From the cell containing the given text, extract its center point as [X, Y] coordinate. 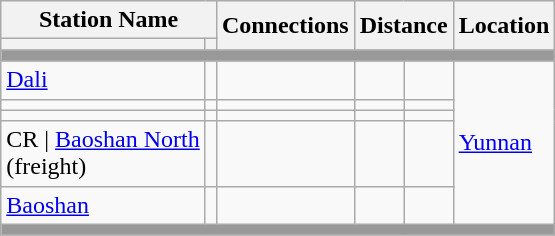
Station Name [109, 20]
Location [504, 26]
CR | Baoshan North(freight) [104, 154]
Yunnan [504, 142]
Dali [104, 80]
Distance [404, 26]
Baoshan [104, 205]
Connections [285, 26]
